Pinpoint the cell where the given text exists, returning its (x, y) midpoint coordinate. 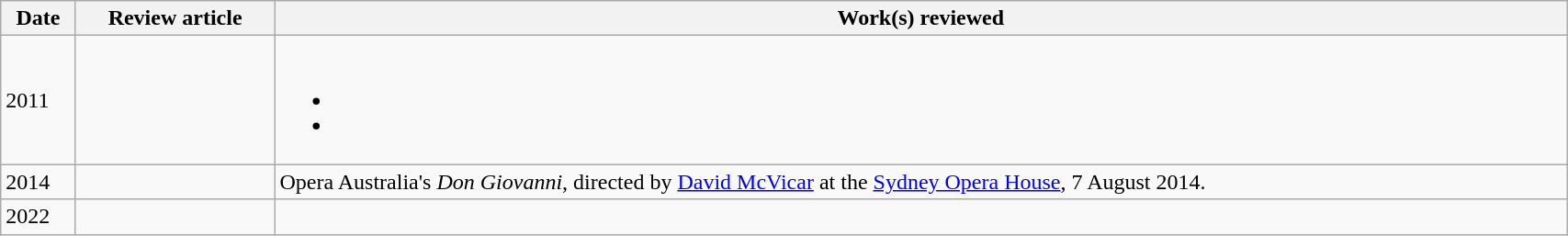
2022 (39, 217)
2011 (39, 100)
Opera Australia's Don Giovanni, directed by David McVicar at the Sydney Opera House, 7 August 2014. (920, 182)
2014 (39, 182)
Review article (175, 18)
Date (39, 18)
Work(s) reviewed (920, 18)
